Return the (X, Y) coordinate for the center point of the cell that contains the specified text.  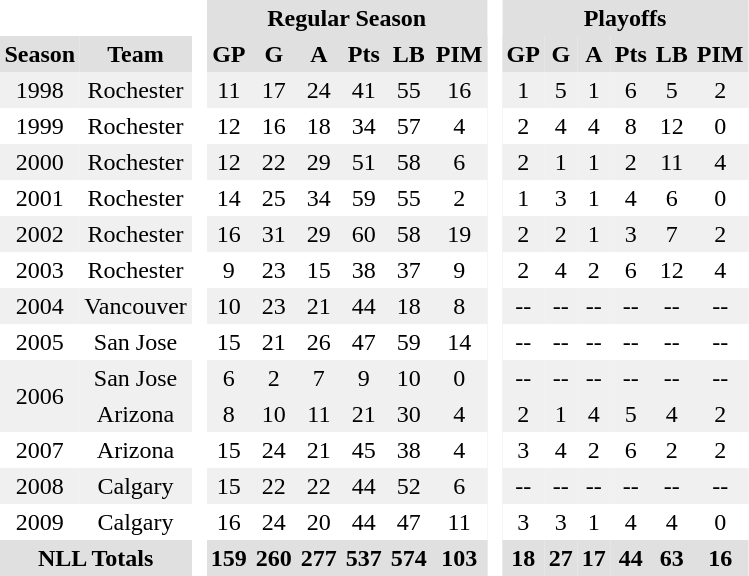
277 (318, 558)
2001 (40, 198)
26 (318, 342)
2005 (40, 342)
Playoffs (625, 18)
1998 (40, 90)
1999 (40, 126)
27 (560, 558)
2006 (40, 396)
45 (364, 450)
574 (408, 558)
159 (228, 558)
30 (408, 414)
63 (672, 558)
Season (40, 54)
51 (364, 162)
Vancouver (136, 306)
19 (459, 234)
20 (318, 522)
2002 (40, 234)
37 (408, 270)
57 (408, 126)
2000 (40, 162)
31 (274, 234)
2008 (40, 486)
60 (364, 234)
103 (459, 558)
537 (364, 558)
52 (408, 486)
260 (274, 558)
Team (136, 54)
2003 (40, 270)
2007 (40, 450)
Regular Season (346, 18)
2004 (40, 306)
41 (364, 90)
25 (274, 198)
2009 (40, 522)
NLL Totals (96, 558)
